Capture the cell that displays the provided text and extract its (X, Y) central coordinate. 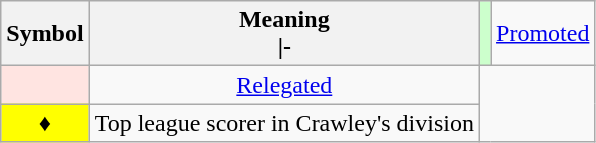
Relegated (284, 85)
♦ (45, 123)
Symbol (45, 34)
Promoted (543, 34)
Meaning|- (284, 34)
Top league scorer in Crawley's division (284, 123)
